Determine the [x, y] coordinate at the center of the cell enclosing the given text.  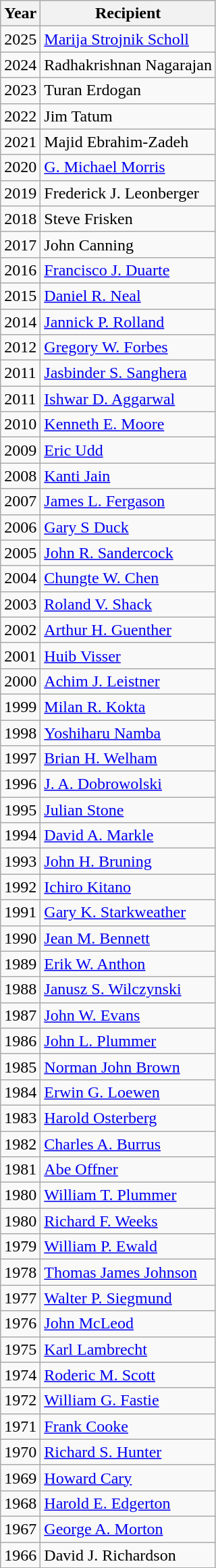
1979 [20, 1247]
Majid Ebrahim-Zadeh [128, 142]
2012 [20, 348]
1968 [20, 1503]
2016 [20, 270]
Milan R. Kokta [128, 707]
Brian H. Welham [128, 759]
Norman John Brown [128, 1066]
Huib Visser [128, 655]
1978 [20, 1272]
1997 [20, 759]
1967 [20, 1529]
1994 [20, 836]
2019 [20, 193]
John R. Sandercock [128, 553]
1993 [20, 861]
Jim Tatum [128, 116]
William G. Fastie [128, 1401]
William P. Ewald [128, 1247]
Kanti Jain [128, 476]
Francisco J. Duarte [128, 270]
Karl Lambrecht [128, 1349]
2003 [20, 604]
John L. Plummer [128, 1041]
Thomas James Johnson [128, 1272]
1970 [20, 1452]
2018 [20, 219]
2015 [20, 296]
Abe Offner [128, 1170]
Frederick J. Leonberger [128, 193]
Charles A. Burrus [128, 1144]
Roland V. Shack [128, 604]
J. A. Dobrowolski [128, 784]
Daniel R. Neal [128, 296]
1986 [20, 1041]
1971 [20, 1426]
Kenneth E. Moore [128, 425]
2001 [20, 655]
George A. Morton [128, 1529]
1987 [20, 1015]
1990 [20, 938]
2004 [20, 578]
2022 [20, 116]
1981 [20, 1170]
John Canning [128, 244]
1988 [20, 990]
1969 [20, 1478]
2009 [20, 450]
2017 [20, 244]
James L. Fergason [128, 502]
2025 [20, 39]
1992 [20, 887]
Erwin G. Loewen [128, 1092]
Julian Stone [128, 810]
2006 [20, 527]
David A. Markle [128, 836]
2005 [20, 553]
2002 [20, 630]
John McLeod [128, 1324]
G. Michael Morris [128, 167]
Walter P. Siegmund [128, 1298]
2014 [20, 322]
Janusz S. Wilczynski [128, 990]
1975 [20, 1349]
Gary S Duck [128, 527]
2007 [20, 502]
Erik W. Anthon [128, 964]
1989 [20, 964]
Radhakrishnan Nagarajan [128, 65]
1998 [20, 732]
Achim J. Leistner [128, 681]
Frank Cooke [128, 1426]
Gregory W. Forbes [128, 348]
Harold E. Edgerton [128, 1503]
Gary K. Starkweather [128, 913]
1984 [20, 1092]
1974 [20, 1375]
1972 [20, 1401]
Turan Erdogan [128, 90]
Roderic M. Scott [128, 1375]
1991 [20, 913]
Year [20, 13]
1996 [20, 784]
2021 [20, 142]
2020 [20, 167]
Jean M. Bennett [128, 938]
Chungte W. Chen [128, 578]
Ishwar D. Aggarwal [128, 399]
William T. Plummer [128, 1195]
1977 [20, 1298]
Recipient [128, 13]
1966 [20, 1555]
Jannick P. Rolland [128, 322]
1983 [20, 1118]
John H. Bruning [128, 861]
1995 [20, 810]
Ichiro Kitano [128, 887]
1999 [20, 707]
2008 [20, 476]
Marija Strojnik Scholl [128, 39]
Richard S. Hunter [128, 1452]
1985 [20, 1066]
2023 [20, 90]
Harold Osterberg [128, 1118]
Richard F. Weeks [128, 1221]
2010 [20, 425]
1976 [20, 1324]
David J. Richardson [128, 1555]
Yoshiharu Namba [128, 732]
Arthur H. Guenther [128, 630]
2000 [20, 681]
John W. Evans [128, 1015]
Eric Udd [128, 450]
Steve Frisken [128, 219]
1982 [20, 1144]
2024 [20, 65]
Jasbinder S. Sanghera [128, 373]
Howard Cary [128, 1478]
